Return [X, Y] of the center of cell containing provided text 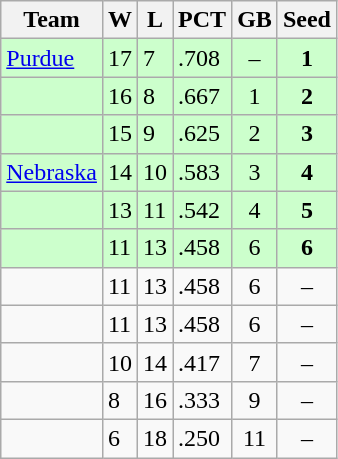
18 [156, 438]
PCT [202, 20]
5 [306, 210]
.542 [202, 210]
.333 [202, 400]
.708 [202, 58]
W [120, 20]
.417 [202, 362]
Nebraska [52, 172]
.583 [202, 172]
Purdue [52, 58]
Seed [306, 20]
.625 [202, 134]
Team [52, 20]
15 [120, 134]
.250 [202, 438]
L [156, 20]
17 [120, 58]
.667 [202, 96]
GB [255, 20]
